Pinpoint the cell where the given text exists, returning its [X, Y] midpoint coordinate. 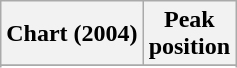
Peakposition [189, 34]
Chart (2004) [72, 34]
